From the cell containing the given text, extract its center point as (X, Y) coordinate. 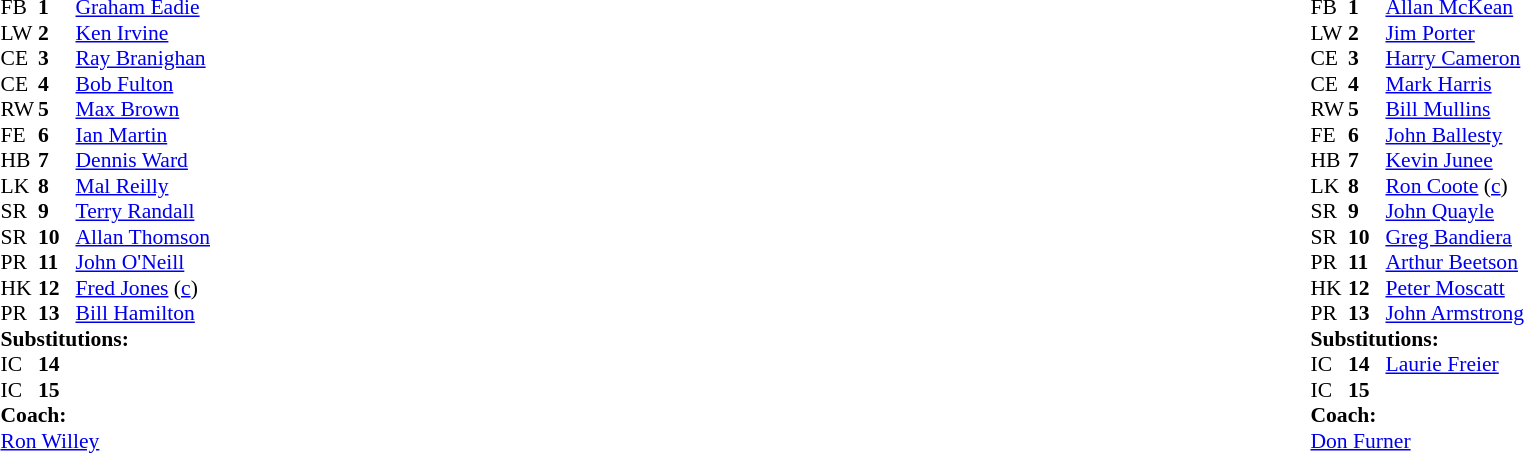
Harry Cameron (1454, 59)
Dennis Ward (144, 161)
John Armstrong (1454, 313)
Jim Porter (1454, 33)
Greg Bandiera (1454, 237)
Mal Reilly (144, 186)
John Quayle (1454, 211)
Allan Thomson (144, 237)
Bill Mullins (1454, 109)
Arthur Beetson (1454, 263)
John Ballesty (1454, 135)
Kevin Junee (1454, 161)
Terry Randall (144, 211)
Fred Jones (c) (144, 288)
Ian Martin (144, 135)
Max Brown (144, 109)
Ron Coote (c) (1454, 186)
Ken Irvine (144, 33)
Mark Harris (1454, 84)
Laurie Freier (1454, 365)
Bill Hamilton (144, 313)
Peter Moscatt (1454, 288)
Ray Branighan (144, 59)
John O'Neill (144, 263)
Bob Fulton (144, 84)
